Return (x, y) of the center of cell containing provided text 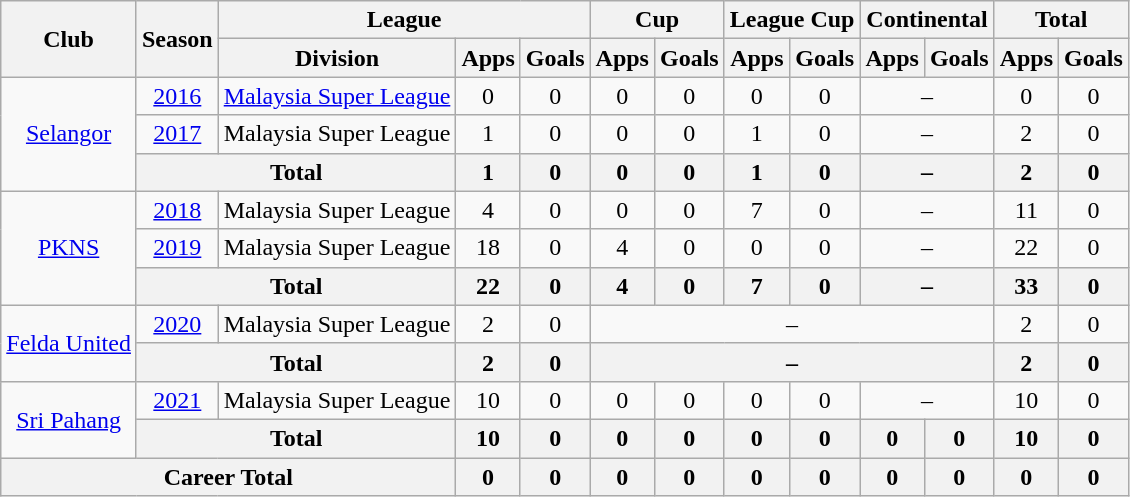
Division (337, 58)
Cup (657, 20)
Career Total (228, 477)
League (404, 20)
2017 (177, 134)
Season (177, 39)
Felda United (69, 343)
2019 (177, 248)
Club (69, 39)
League Cup (792, 20)
2016 (177, 96)
11 (1026, 210)
2020 (177, 324)
33 (1026, 286)
Selangor (69, 134)
PKNS (69, 248)
2021 (177, 400)
2018 (177, 210)
Continental (927, 20)
18 (488, 248)
Sri Pahang (69, 419)
